From the cell containing the given text, extract its center point as (X, Y) coordinate. 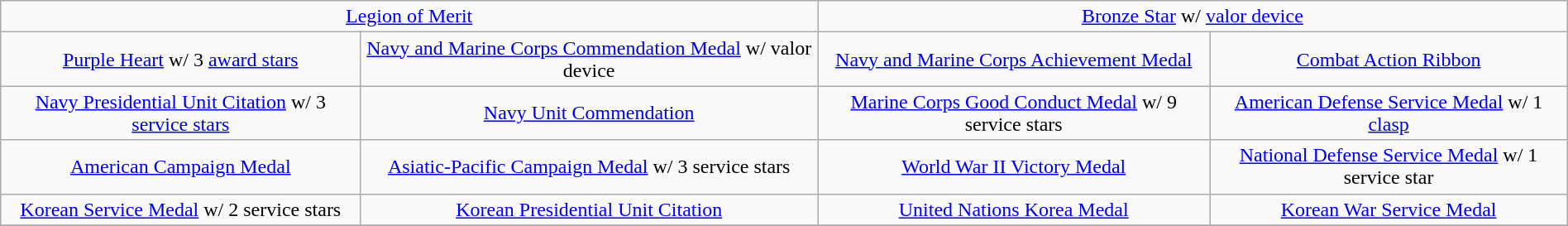
National Defense Service Medal w/ 1 service star (1389, 167)
United Nations Korea Medal (1014, 209)
World War II Victory Medal (1014, 167)
Bronze Star w/ valor device (1193, 17)
Navy and Marine Corps Commendation Medal w/ valor device (589, 60)
Navy Presidential Unit Citation w/ 3 service stars (180, 113)
Combat Action Ribbon (1389, 60)
Navy and Marine Corps Achievement Medal (1014, 60)
Korean Service Medal w/ 2 service stars (180, 209)
Marine Corps Good Conduct Medal w/ 9 service stars (1014, 113)
Asiatic-Pacific Campaign Medal w/ 3 service stars (589, 167)
Purple Heart w/ 3 award stars (180, 60)
American Campaign Medal (180, 167)
Korean War Service Medal (1389, 209)
Legion of Merit (409, 17)
American Defense Service Medal w/ 1 clasp (1389, 113)
Navy Unit Commendation (589, 113)
Korean Presidential Unit Citation (589, 209)
